Return the [X, Y] coordinate for the center point of the cell that contains the specified text.  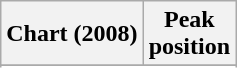
Peakposition [189, 34]
Chart (2008) [72, 34]
